Return (X, Y) of the center of cell containing provided text 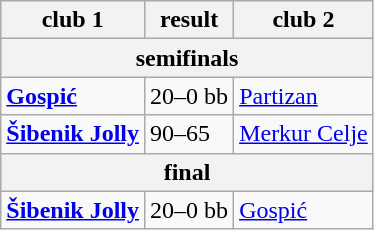
club 1 (73, 20)
Merkur Celje (304, 134)
semifinals (188, 58)
Partizan (304, 96)
club 2 (304, 20)
result (190, 20)
final (188, 172)
90–65 (190, 134)
